Scan for the cell matching the given text and deliver its [x, y] coordinate at center. 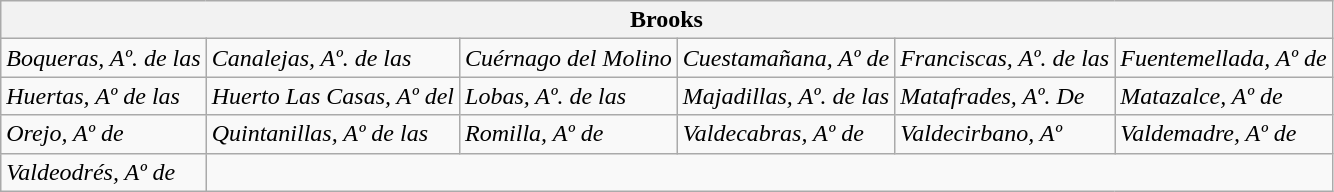
Lobas, Aº. de las [569, 96]
Franciscas, Aº. de las [1005, 58]
Matazalce, Aº de [1224, 96]
Brooks [666, 20]
Valdeodrés, Aº de [104, 172]
Quintanillas, Aº de las [332, 134]
Huertas, Aº de las [104, 96]
Matafrades, Aº. De [1005, 96]
Valdecirbano, Aº [1005, 134]
Huerto Las Casas, Aº del [332, 96]
Valdemadre, Aº de [1224, 134]
Valdecabras, Aº de [786, 134]
Romilla, Aº de [569, 134]
Boqueras, Aº. de las [104, 58]
Cuérnago del Molino [569, 58]
Canalejas, Aº. de las [332, 58]
Fuentemellada, Aº de [1224, 58]
Cuestamañana, Aº de [786, 58]
Majadillas, Aº. de las [786, 96]
Orejo, Aº de [104, 134]
